Identify which cell holds the provided text, then report its (X, Y) central coordinate. 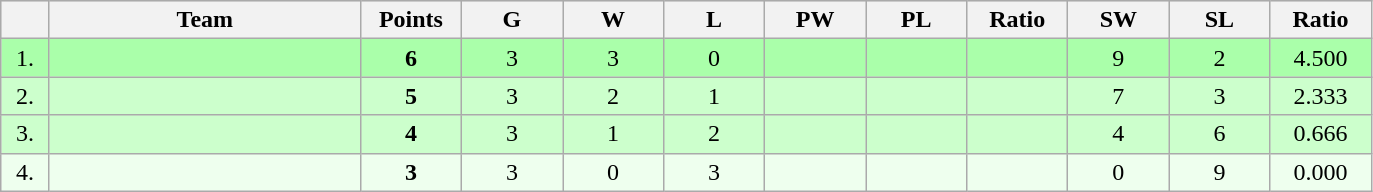
4.500 (1320, 58)
0.666 (1320, 134)
PW (816, 20)
G (512, 20)
4. (26, 172)
1. (26, 58)
Points (410, 20)
PL (916, 20)
SL (1220, 20)
2. (26, 96)
7 (1118, 96)
SW (1118, 20)
0.000 (1320, 172)
W (612, 20)
L (714, 20)
3. (26, 134)
Team (204, 20)
2.333 (1320, 96)
5 (410, 96)
